Detect which cell encompasses the target text, then output its [x, y] center coordinate. 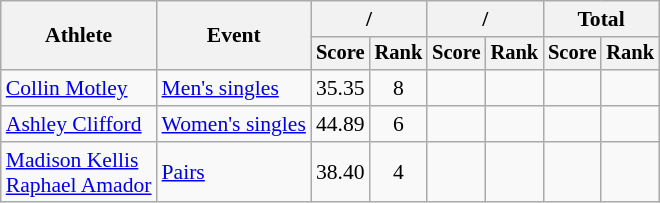
Madison KellisRaphael Amador [79, 172]
44.89 [340, 124]
38.40 [340, 172]
Athlete [79, 36]
Event [234, 36]
Total [601, 19]
6 [399, 124]
Men's singles [234, 88]
Women's singles [234, 124]
8 [399, 88]
4 [399, 172]
Collin Motley [79, 88]
Pairs [234, 172]
35.35 [340, 88]
Ashley Clifford [79, 124]
